Find where the given text appears and provide that cell's center as [x, y] coordinate. 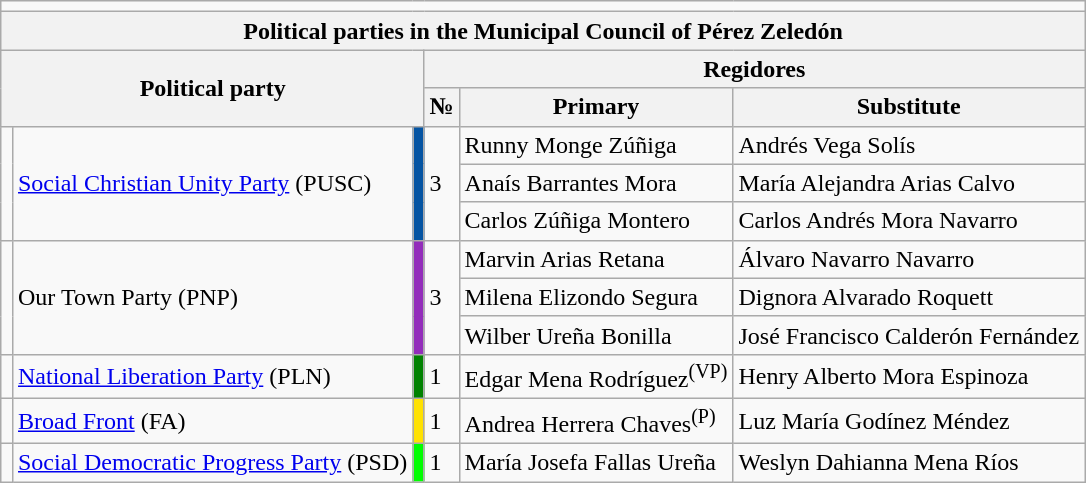
National Liberation Party (PLN) [212, 376]
Anaís Barrantes Mora [596, 183]
Social Democratic Progress Party (PSD) [212, 462]
María Josefa Fallas Ureña [596, 462]
Weslyn Dahianna Mena Ríos [909, 462]
Luz María Godínez Méndez [909, 422]
Milena Elizondo Segura [596, 297]
Dignora Alvarado Roquett [909, 297]
Runny Monge Zúñiga [596, 145]
Carlos Andrés Mora Navarro [909, 221]
Our Town Party (PNP) [212, 297]
María Alejandra Arias Calvo [909, 183]
Substitute [909, 107]
Political parties in the Municipal Council of Pérez Zeledón [542, 31]
№ [442, 107]
Edgar Mena Rodríguez(VP) [596, 376]
Henry Alberto Mora Espinoza [909, 376]
Social Christian Unity Party (PUSC) [212, 183]
Primary [596, 107]
Andrés Vega Solís [909, 145]
Carlos Zúñiga Montero [596, 221]
Andrea Herrera Chaves(P) [596, 422]
José Francisco Calderón Fernández [909, 335]
Broad Front (FA) [212, 422]
Marvin Arias Retana [596, 259]
Regidores [754, 69]
Political party [212, 88]
Wilber Ureña Bonilla [596, 335]
Álvaro Navarro Navarro [909, 259]
